Detect which cell encompasses the target text, then output its (X, Y) center coordinate. 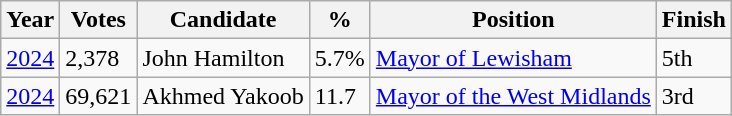
11.7 (340, 96)
John Hamilton (223, 58)
2,378 (98, 58)
Year (30, 20)
69,621 (98, 96)
5th (694, 58)
Akhmed Yakoob (223, 96)
% (340, 20)
Votes (98, 20)
5.7% (340, 58)
Candidate (223, 20)
Finish (694, 20)
Mayor of Lewisham (513, 58)
Mayor of the West Midlands (513, 96)
3rd (694, 96)
Position (513, 20)
